Determine the [X, Y] coordinate at the center of the cell enclosing the given text.  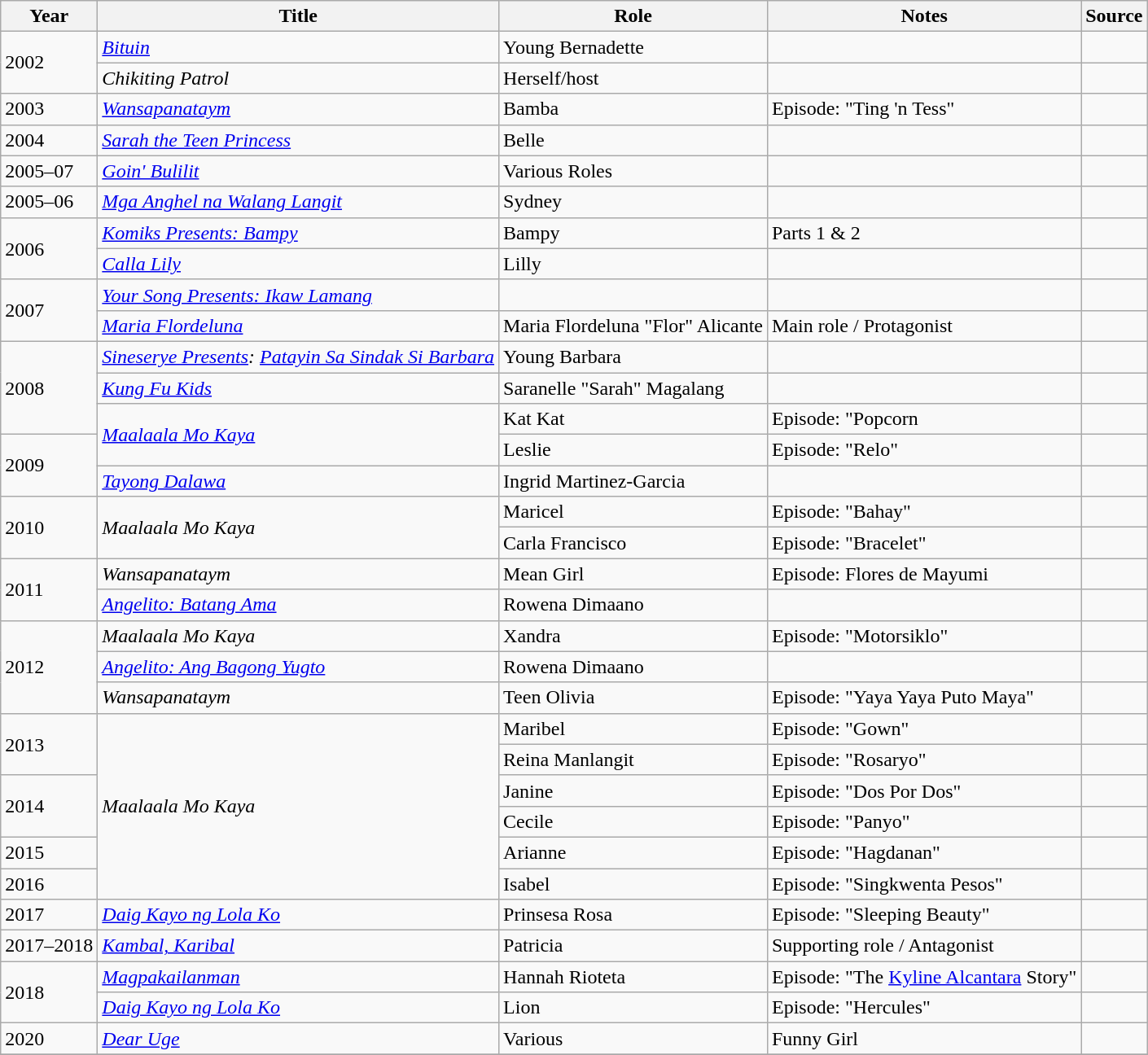
2008 [49, 387]
Maria Flordeluna [298, 326]
Episode: "Popcorn [923, 419]
2017–2018 [49, 946]
Mean Girl [633, 574]
Kambal, Karibal [298, 946]
2007 [49, 310]
Belle [633, 140]
2018 [49, 992]
Angelito: Batang Ama [298, 605]
Episode: "Hercules" [923, 1008]
Your Song Presents: Ikaw Lamang [298, 295]
Main role / Protagonist [923, 326]
Episode: "Panyo" [923, 821]
Herself/host [633, 78]
2002 [49, 63]
Janine [633, 790]
Chikiting Patrol [298, 78]
Bamba [633, 109]
Episode: "Dos Por Dos" [923, 790]
Komiks Presents: Bampy [298, 233]
Sineserye Presents: Patayin Sa Sindak Si Barbara [298, 357]
Episode: "Ting 'n Tess" [923, 109]
Young Barbara [633, 357]
Hannah Rioteta [633, 977]
2006 [49, 248]
Lilly [633, 264]
Various Roles [633, 171]
Cecile [633, 821]
Tayong Dalawa [298, 481]
Goin' Bulilit [298, 171]
Episode: "Gown" [923, 729]
Patricia [633, 946]
2010 [49, 527]
Episode: "Motorsiklo" [923, 636]
Leslie [633, 450]
2016 [49, 883]
Arianne [633, 852]
2015 [49, 852]
Sydney [633, 202]
Episode: "Yaya Yaya Puto Maya" [923, 698]
Prinsesa Rosa [633, 915]
Various [633, 1039]
2013 [49, 744]
Episode: "Rosaryo" [923, 760]
2003 [49, 109]
Episode: "Bracelet" [923, 543]
Notes [923, 16]
Xandra [633, 636]
Young Bernadette [633, 47]
2014 [49, 806]
Angelito: Ang Bagong Yugto [298, 667]
Lion [633, 1008]
Episode: "Sleeping Beauty" [923, 915]
Calla Lily [298, 264]
Sarah the Teen Princess [298, 140]
2004 [49, 140]
Isabel [633, 883]
Carla Francisco [633, 543]
Maribel [633, 729]
Dear Uge [298, 1039]
Saranelle "Sarah" Magalang [633, 388]
Supporting role / Antagonist [923, 946]
Episode: Flores de Mayumi [923, 574]
Bituin [298, 47]
Source [1114, 16]
Episode: "Hagdanan" [923, 852]
2017 [49, 915]
2020 [49, 1039]
2009 [49, 466]
Episode: "Relo" [923, 450]
Parts 1 & 2 [923, 233]
Title [298, 16]
Episode: "The Kyline Alcantara Story" [923, 977]
Maricel [633, 512]
Kung Fu Kids [298, 388]
Maria Flordeluna "Flor" Alicante [633, 326]
Teen Olivia [633, 698]
Mga Anghel na Walang Langit [298, 202]
Magpakailanman [298, 977]
Funny Girl [923, 1039]
2005–06 [49, 202]
2011 [49, 589]
Episode: "Singkwenta Pesos" [923, 883]
Reina Manlangit [633, 760]
Ingrid Martinez-Garcia [633, 481]
Bampy [633, 233]
Role [633, 16]
2005–07 [49, 171]
Year [49, 16]
2012 [49, 667]
Kat Kat [633, 419]
Episode: "Bahay" [923, 512]
